Determine the (X, Y) coordinate at the center of the cell enclosing the given text.  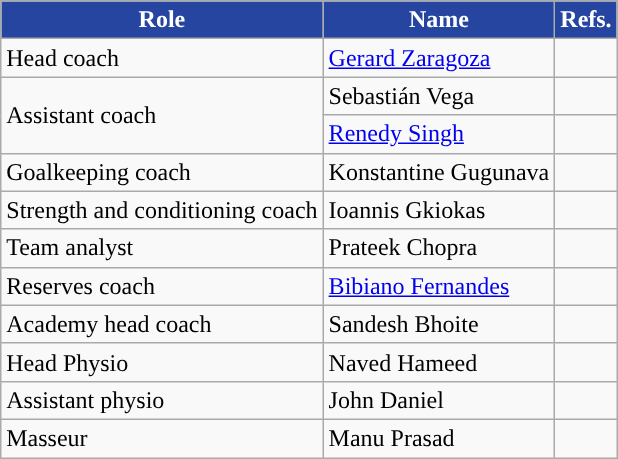
Gerard Zaragoza (439, 58)
Goalkeeping coach (162, 172)
Naved Hameed (439, 362)
Sebastián Vega (439, 96)
Manu Prasad (439, 438)
Role (162, 20)
John Daniel (439, 400)
Academy head coach (162, 324)
Konstantine Gugunava (439, 172)
Sandesh Bhoite (439, 324)
Prateek Chopra (439, 248)
Name (439, 20)
Masseur (162, 438)
Assistant coach (162, 115)
Assistant physio (162, 400)
Head Physio (162, 362)
Refs. (586, 20)
Ioannis Gkiokas (439, 210)
Head coach (162, 58)
Team analyst (162, 248)
Reserves coach (162, 286)
Strength and conditioning coach (162, 210)
Bibiano Fernandes (439, 286)
Renedy Singh (439, 134)
